For the text-containing cell, return its midpoint in [X, Y] coordinate format. 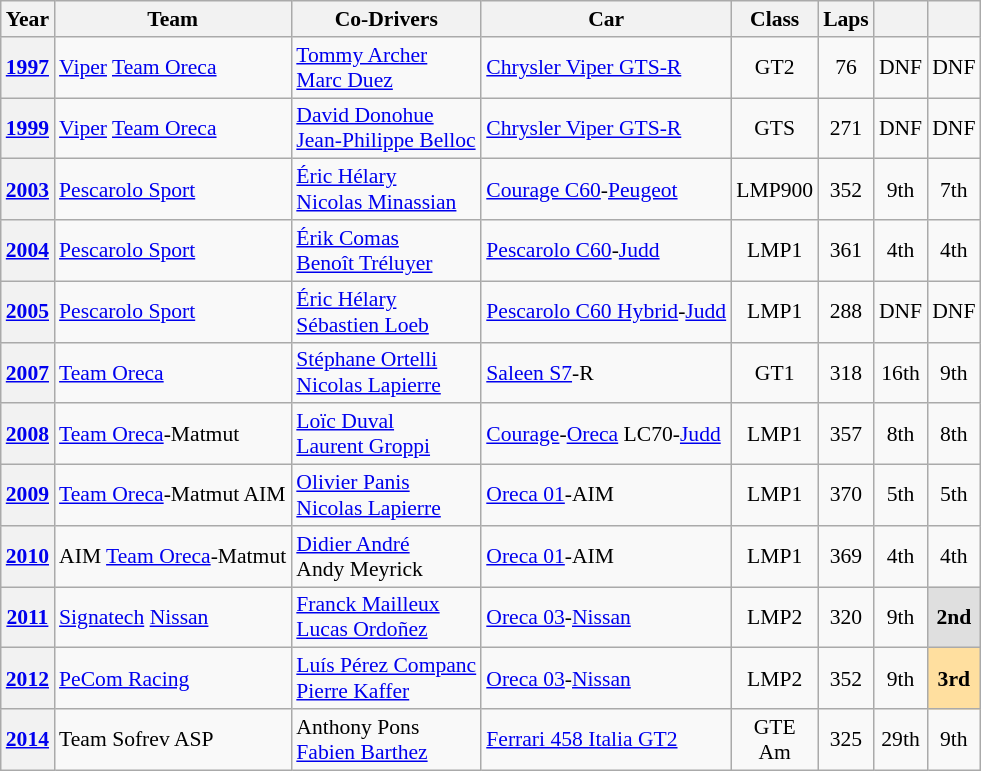
2010 [28, 556]
GT2 [774, 68]
16th [900, 372]
GTEAm [774, 740]
LMP900 [774, 190]
Éric Hélary Nicolas Minassian [386, 190]
Pescarolo C60 Hybrid-Judd [606, 312]
Class [774, 19]
Courage-Oreca LC70-Judd [606, 434]
Anthony Pons Fabien Barthez [386, 740]
Tommy Archer Marc Duez [386, 68]
Team Oreca-Matmut [172, 434]
2009 [28, 496]
29th [900, 740]
Érik Comas Benoît Tréluyer [386, 250]
Franck Mailleux Lucas Ordoñez [386, 618]
Team Sofrev ASP [172, 740]
361 [846, 250]
Team Oreca-Matmut AIM [172, 496]
GT1 [774, 372]
76 [846, 68]
Éric Hélary Sébastien Loeb [386, 312]
Co-Drivers [386, 19]
AIM Team Oreca-Matmut [172, 556]
Pescarolo C60-Judd [606, 250]
Stéphane Ortelli Nicolas Lapierre [386, 372]
2007 [28, 372]
Signatech Nissan [172, 618]
2003 [28, 190]
Ferrari 458 Italia GT2 [606, 740]
2005 [28, 312]
1999 [28, 128]
2011 [28, 618]
318 [846, 372]
271 [846, 128]
2nd [954, 618]
GTS [774, 128]
Team Oreca [172, 372]
PeCom Racing [172, 678]
370 [846, 496]
Luís Pérez Companc Pierre Kaffer [386, 678]
288 [846, 312]
7th [954, 190]
2012 [28, 678]
Year [28, 19]
325 [846, 740]
320 [846, 618]
3rd [954, 678]
Didier André Andy Meyrick [386, 556]
David Donohue Jean-Philippe Belloc [386, 128]
1997 [28, 68]
Olivier Panis Nicolas Lapierre [386, 496]
Laps [846, 19]
Loïc Duval Laurent Groppi [386, 434]
2008 [28, 434]
Team [172, 19]
2014 [28, 740]
2004 [28, 250]
Car [606, 19]
Saleen S7-R [606, 372]
369 [846, 556]
Courage C60-Peugeot [606, 190]
357 [846, 434]
